From the cell containing the given text, extract its center point as [X, Y] coordinate. 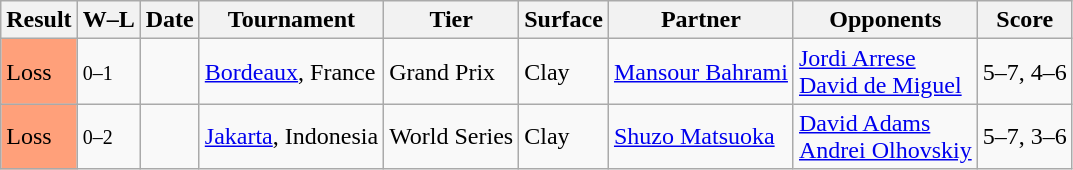
Result [39, 20]
5–7, 4–6 [1024, 72]
Jakarta, Indonesia [291, 136]
Shuzo Matsuoka [700, 136]
Surface [564, 20]
0–1 [108, 72]
Tournament [291, 20]
Mansour Bahrami [700, 72]
Tier [452, 20]
5–7, 3–6 [1024, 136]
0–2 [108, 136]
Score [1024, 20]
Partner [700, 20]
Bordeaux, France [291, 72]
Grand Prix [452, 72]
David Adams Andrei Olhovskiy [885, 136]
Opponents [885, 20]
Date [170, 20]
W–L [108, 20]
World Series [452, 136]
Jordi Arrese David de Miguel [885, 72]
